Scan for the cell matching the given text and deliver its (x, y) coordinate at center. 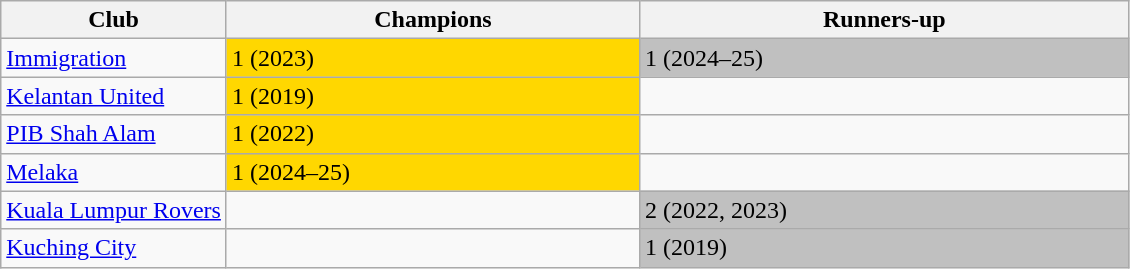
1 (2023) (432, 58)
Champions (432, 20)
Kelantan United (114, 96)
Melaka (114, 172)
2 (2022, 2023) (884, 210)
Kuala Lumpur Rovers (114, 210)
Club (114, 20)
PIB Shah Alam (114, 134)
1 (2022) (432, 134)
Runners-up (884, 20)
Immigration (114, 58)
Kuching City (114, 248)
